Return the (x, y) coordinate for the center point of the cell that contains the specified text.  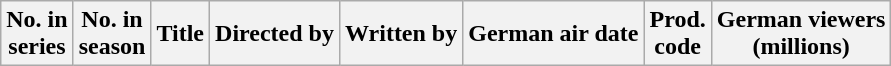
Written by (400, 34)
Directed by (275, 34)
No. inseries (37, 34)
German air date (554, 34)
Prod.code (678, 34)
Title (180, 34)
No. inseason (112, 34)
German viewers(millions) (801, 34)
